From the cell containing the given text, extract its center point as (x, y) coordinate. 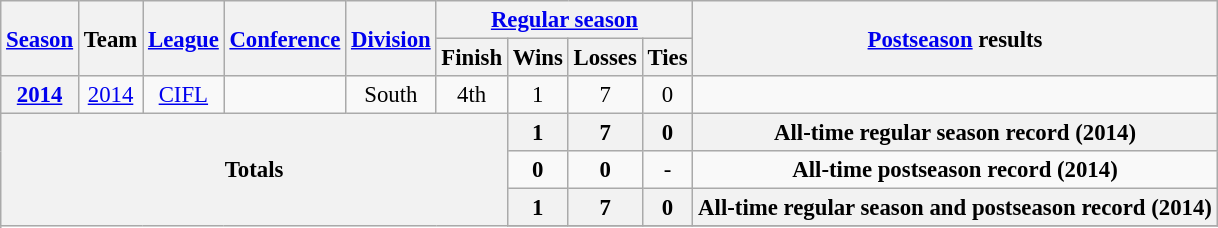
Season (40, 38)
Ties (668, 58)
Losses (605, 58)
CIFL (184, 95)
South (391, 95)
Team (110, 38)
All-time regular season and postseason record (2014) (955, 208)
Regular season (564, 20)
Wins (538, 58)
Totals (254, 170)
League (184, 38)
Postseason results (955, 38)
Division (391, 38)
- (668, 170)
All-time postseason record (2014) (955, 170)
4th (472, 95)
Conference (285, 38)
Finish (472, 58)
All-time regular season record (2014) (955, 133)
